Search for the cell housing the specified text and yield its (x, y) center coordinate. 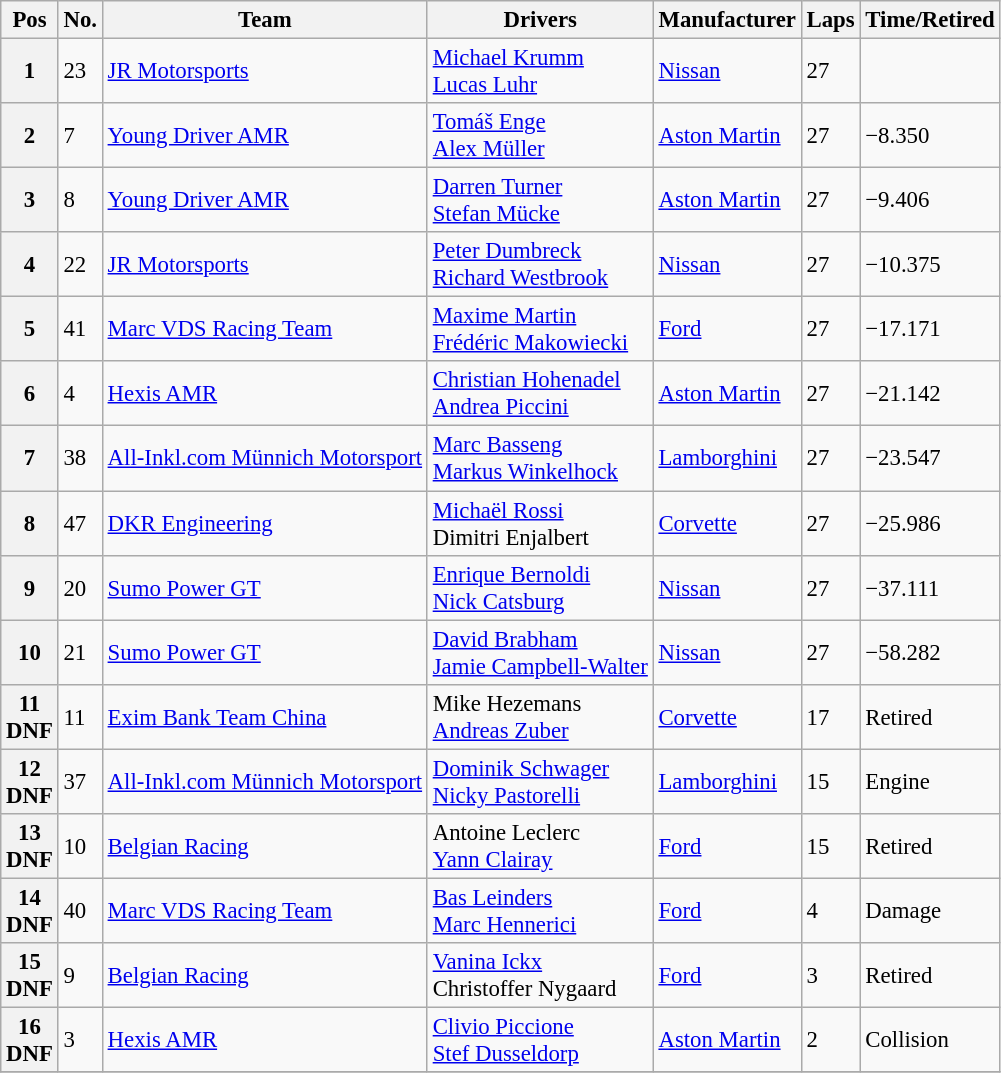
Darren Turner Stefan Mücke (540, 200)
Time/Retired (930, 20)
Michaël Rossi Dimitri Enjalbert (540, 524)
David Brabham Jamie Campbell-Walter (540, 652)
41 (80, 330)
Maxime Martin Frédéric Makowiecki (540, 330)
Tomáš Enge Alex Müller (540, 136)
11 (80, 716)
−8.350 (930, 136)
13DNF (30, 846)
−21.142 (930, 394)
Christian Hohenadel Andrea Piccini (540, 394)
−25.986 (930, 524)
−23.547 (930, 458)
Team (264, 20)
Antoine Leclerc Yann Clairay (540, 846)
Enrique Bernoldi Nick Catsburg (540, 588)
−9.406 (930, 200)
Marc Basseng Markus Winkelhock (540, 458)
16DNF (30, 1040)
No. (80, 20)
Exim Bank Team China (264, 716)
22 (80, 264)
12DNF (30, 782)
Peter Dumbreck Richard Westbrook (540, 264)
−10.375 (930, 264)
11DNF (30, 716)
Dominik Schwager Nicky Pastorelli (540, 782)
1 (30, 72)
20 (80, 588)
Clivio Piccione Stef Dusseldorp (540, 1040)
Manufacturer (727, 20)
37 (80, 782)
DKR Engineering (264, 524)
40 (80, 910)
−58.282 (930, 652)
Michael Krumm Lucas Luhr (540, 72)
6 (30, 394)
Drivers (540, 20)
Laps (830, 20)
15DNF (30, 976)
21 (80, 652)
Damage (930, 910)
5 (30, 330)
−37.111 (930, 588)
Bas Leinders Marc Hennerici (540, 910)
23 (80, 72)
Collision (930, 1040)
Engine (930, 782)
38 (80, 458)
47 (80, 524)
14DNF (30, 910)
17 (830, 716)
Mike Hezemans Andreas Zuber (540, 716)
−17.171 (930, 330)
Vanina Ickx Christoffer Nygaard (540, 976)
Pos (30, 20)
